Scan for the cell matching the given text and deliver its [X, Y] coordinate at center. 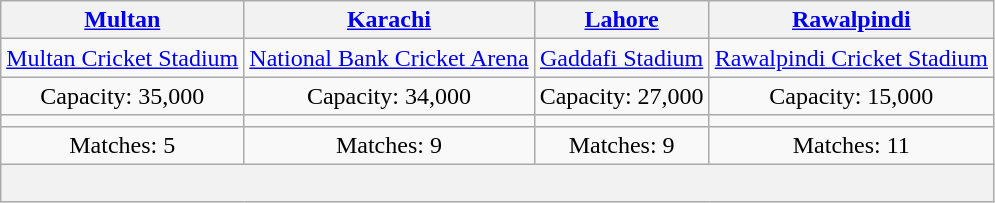
Capacity: 34,000 [389, 96]
Multan Cricket Stadium [122, 58]
Lahore [622, 20]
Gaddafi Stadium [622, 58]
Rawalpindi [851, 20]
Rawalpindi Cricket Stadium [851, 58]
Capacity: 15,000 [851, 96]
Matches: 11 [851, 145]
Capacity: 35,000 [122, 96]
National Bank Cricket Arena [389, 58]
Capacity: 27,000 [622, 96]
Matches: 5 [122, 145]
Multan [122, 20]
Karachi [389, 20]
